Locate the cell with the specified text and output its (X, Y) center coordinate. 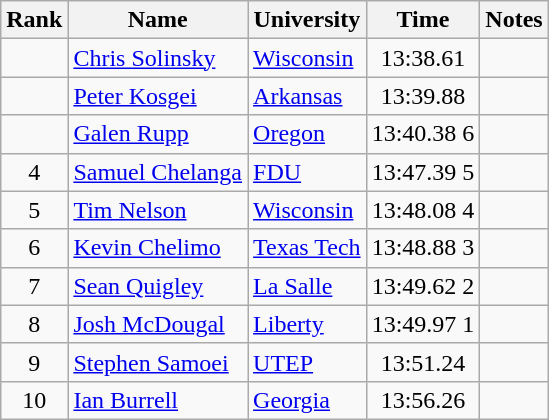
Oregon (308, 134)
Tim Nelson (158, 210)
13:51.24 (423, 362)
13:48.88 3 (423, 248)
Ian Burrell (158, 400)
7 (34, 286)
Georgia (308, 400)
10 (34, 400)
13:56.26 (423, 400)
13:49.97 1 (423, 324)
5 (34, 210)
Peter Kosgei (158, 96)
University (308, 20)
UTEP (308, 362)
Rank (34, 20)
Galen Rupp (158, 134)
Sean Quigley (158, 286)
6 (34, 248)
Josh McDougal (158, 324)
13:49.62 2 (423, 286)
13:48.08 4 (423, 210)
Liberty (308, 324)
Name (158, 20)
Texas Tech (308, 248)
Chris Solinsky (158, 58)
Arkansas (308, 96)
13:39.88 (423, 96)
8 (34, 324)
Time (423, 20)
13:40.38 6 (423, 134)
Kevin Chelimo (158, 248)
La Salle (308, 286)
4 (34, 172)
FDU (308, 172)
13:38.61 (423, 58)
9 (34, 362)
Stephen Samoei (158, 362)
Samuel Chelanga (158, 172)
13:47.39 5 (423, 172)
Notes (514, 20)
